Determine the [X, Y] coordinate at the center of the cell enclosing the given text.  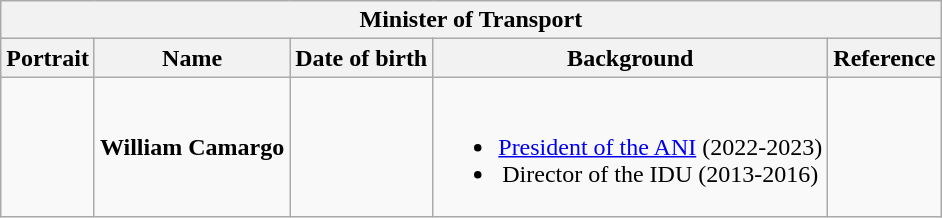
Reference [884, 58]
Name [192, 58]
Minister of Transport [471, 20]
Background [630, 58]
President of the ANI (2022-2023)Director of the IDU (2013-2016) [630, 147]
Portrait [48, 58]
Date of birth [362, 58]
William Camargo [192, 147]
